Identify which cell holds the provided text, then report its [X, Y] central coordinate. 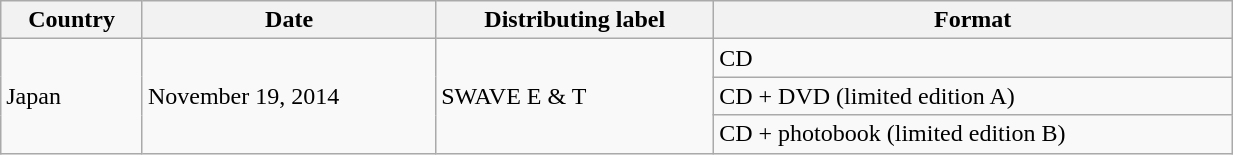
CD + DVD (limited edition A) [973, 96]
November 19, 2014 [288, 96]
Japan [72, 96]
Distributing label [575, 20]
Date [288, 20]
Format [973, 20]
CD [973, 58]
Country [72, 20]
CD + photobook (limited edition B) [973, 134]
SWAVE E & T [575, 96]
